Pinpoint the cell where the given text exists, returning its [x, y] midpoint coordinate. 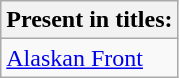
Present in titles: [90, 20]
Alaskan Front [90, 58]
